Return (x, y) of the center of cell containing provided text 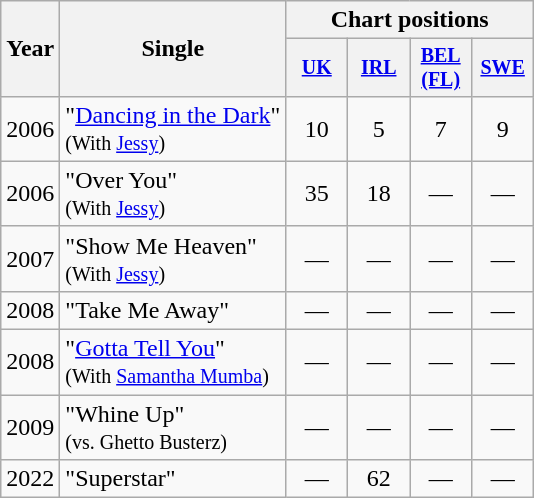
18 (379, 194)
2022 (30, 479)
"Whine Up"(vs. Ghetto Busterz) (173, 428)
62 (379, 479)
"Show Me Heaven" (With Jessy) (173, 258)
BEL (FL) (441, 68)
9 (503, 128)
7 (441, 128)
2007 (30, 258)
UK (317, 68)
"Dancing in the Dark" (With Jessy) (173, 128)
SWE (503, 68)
2009 (30, 428)
"Superstar" (173, 479)
10 (317, 128)
35 (317, 194)
Single (173, 49)
"Over You" (With Jessy) (173, 194)
"Take Me Away" (173, 310)
"Gotta Tell You"(With Samantha Mumba) (173, 362)
IRL (379, 68)
Chart positions (410, 20)
Year (30, 49)
5 (379, 128)
